Determine the [x, y] coordinate at the center of the cell enclosing the given text.  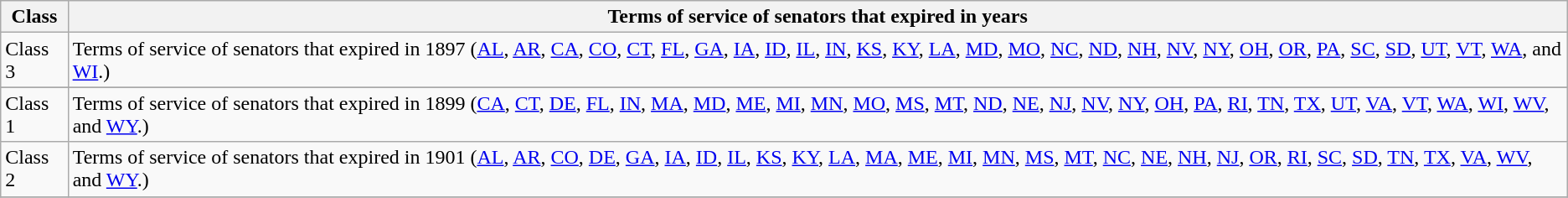
Terms of service of senators that expired in years [818, 17]
Class [34, 17]
Class 3 [34, 60]
Class 2 [34, 169]
Class 1 [34, 114]
